Extract the (x, y) coordinate from the center of the cell holding the provided text.  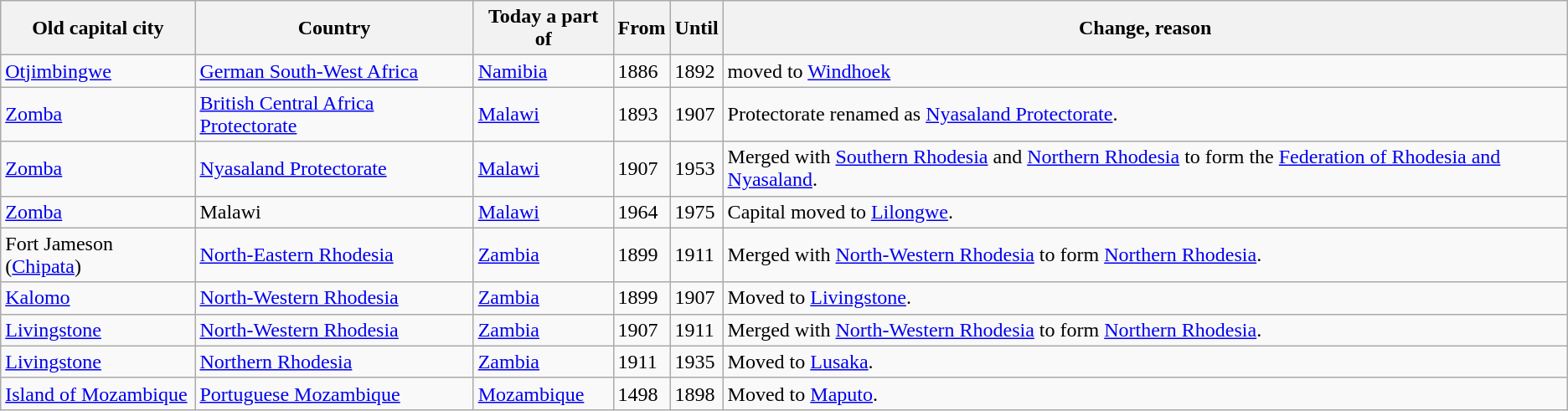
Nyasaland Protectorate (334, 169)
Until (697, 28)
Today a part of (543, 28)
Moved to Livingstone. (1145, 298)
Merged with Southern Rhodesia and Northern Rhodesia to form the Federation of Rhodesia and Nyasaland. (1145, 169)
Mozambique (543, 393)
1498 (642, 393)
1953 (697, 169)
Change, reason (1145, 28)
Moved to Lusaka. (1145, 362)
1935 (697, 362)
1892 (697, 71)
Capital moved to Lilongwe. (1145, 212)
Old capital city (98, 28)
Protectorate renamed as Nyasaland Protectorate. (1145, 114)
Namibia (543, 71)
Kalomo (98, 298)
Portuguese Mozambique (334, 393)
1898 (697, 393)
Country (334, 28)
Island of Mozambique (98, 393)
British Central Africa Protectorate (334, 114)
1964 (642, 212)
Otjimbingwe (98, 71)
North-Eastern Rhodesia (334, 254)
German South-West Africa (334, 71)
Northern Rhodesia (334, 362)
Moved to Maputo. (1145, 393)
From (642, 28)
1886 (642, 71)
Fort Jameson (Chipata) (98, 254)
1893 (642, 114)
moved to Windhoek (1145, 71)
1975 (697, 212)
